Detect which cell encompasses the target text, then output its (X, Y) center coordinate. 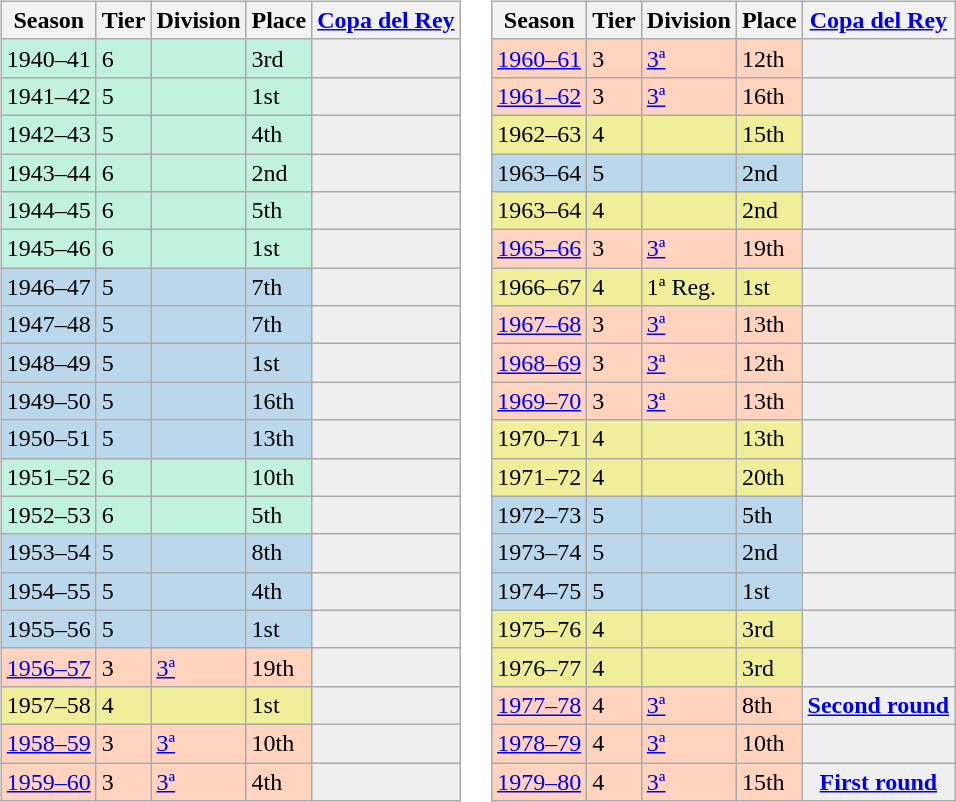
1977–78 (540, 705)
1952–53 (48, 515)
1978–79 (540, 743)
1966–67 (540, 287)
1955–56 (48, 629)
20th (769, 477)
1940–41 (48, 58)
1979–80 (540, 781)
1948–49 (48, 363)
1953–54 (48, 553)
1976–77 (540, 667)
1ª Reg. (688, 287)
First round (878, 781)
1965–66 (540, 249)
Second round (878, 705)
1941–42 (48, 96)
1974–75 (540, 591)
1945–46 (48, 249)
1946–47 (48, 287)
1956–57 (48, 667)
1942–43 (48, 134)
1960–61 (540, 58)
1973–74 (540, 553)
1968–69 (540, 363)
1970–71 (540, 439)
1957–58 (48, 705)
1954–55 (48, 591)
1958–59 (48, 743)
1951–52 (48, 477)
1969–70 (540, 401)
1944–45 (48, 211)
1949–50 (48, 401)
1971–72 (540, 477)
1943–44 (48, 173)
1950–51 (48, 439)
1962–63 (540, 134)
1959–60 (48, 781)
1975–76 (540, 629)
1972–73 (540, 515)
1961–62 (540, 96)
1967–68 (540, 325)
1947–48 (48, 325)
